Find where the given text appears and provide that cell's center as (X, Y) coordinate. 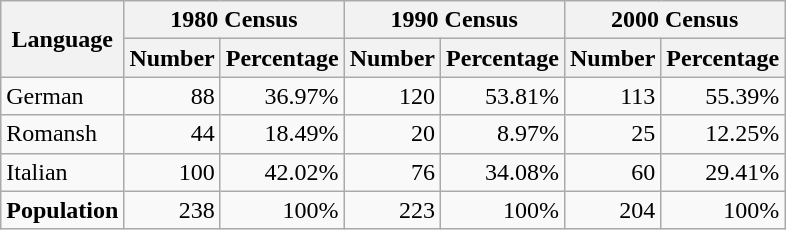
Italian (62, 172)
55.39% (723, 96)
100 (172, 172)
20 (392, 134)
204 (612, 210)
76 (392, 172)
German (62, 96)
1980 Census (234, 20)
12.25% (723, 134)
8.97% (503, 134)
44 (172, 134)
2000 Census (674, 20)
53.81% (503, 96)
Romansh (62, 134)
60 (612, 172)
120 (392, 96)
Language (62, 39)
Population (62, 210)
238 (172, 210)
42.02% (282, 172)
88 (172, 96)
29.41% (723, 172)
18.49% (282, 134)
36.97% (282, 96)
25 (612, 134)
113 (612, 96)
1990 Census (454, 20)
34.08% (503, 172)
223 (392, 210)
